Detect which cell encompasses the target text, then output its (X, Y) center coordinate. 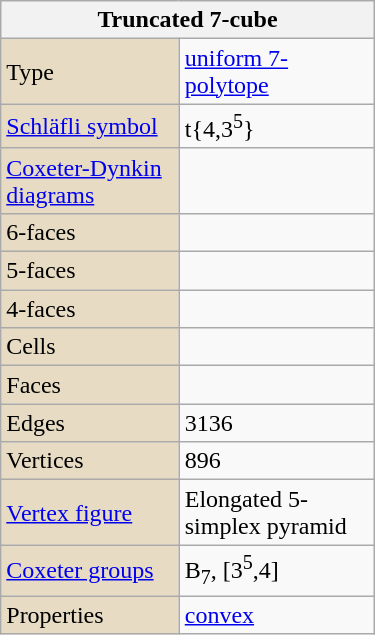
Edges (90, 423)
uniform 7-polytope (276, 72)
Coxeter-Dynkin diagrams (90, 180)
convex (276, 615)
896 (276, 461)
Coxeter groups (90, 570)
Elongated 5-simplex pyramid (276, 512)
Schläfli symbol (90, 126)
Faces (90, 385)
Vertex figure (90, 512)
6-faces (90, 232)
Type (90, 72)
B7, [35,4] (276, 570)
Vertices (90, 461)
5-faces (90, 271)
Cells (90, 347)
4-faces (90, 309)
3136 (276, 423)
t{4,35} (276, 126)
Truncated 7-cube (188, 20)
Properties (90, 615)
